Capture the cell that displays the provided text and extract its [x, y] central coordinate. 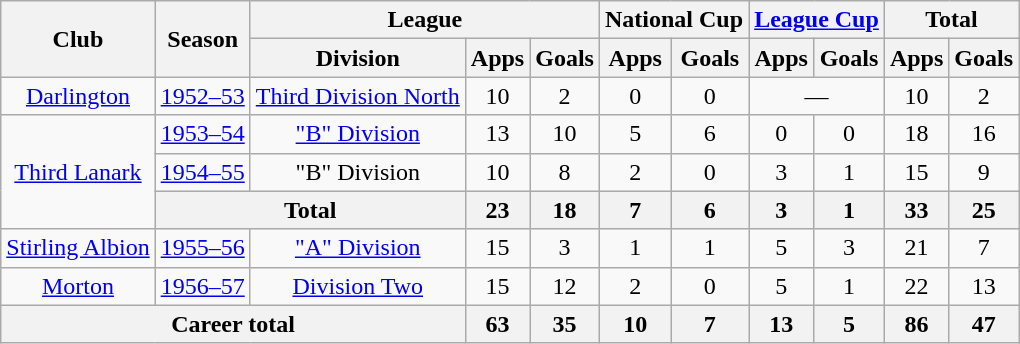
1953–54 [202, 134]
16 [984, 134]
63 [497, 324]
1956–57 [202, 286]
Division Two [358, 286]
8 [565, 172]
Darlington [78, 96]
12 [565, 286]
— [817, 96]
Career total [234, 324]
22 [916, 286]
9 [984, 172]
League [424, 20]
25 [984, 210]
Club [78, 39]
23 [497, 210]
"A" Division [358, 248]
Stirling Albion [78, 248]
1954–55 [202, 172]
47 [984, 324]
33 [916, 210]
1955–56 [202, 248]
Morton [78, 286]
Third Lanark [78, 172]
League Cup [817, 20]
35 [565, 324]
86 [916, 324]
21 [916, 248]
Third Division North [358, 96]
1952–53 [202, 96]
National Cup [674, 20]
Division [358, 58]
Season [202, 39]
